Scan for the cell matching the given text and deliver its [x, y] coordinate at center. 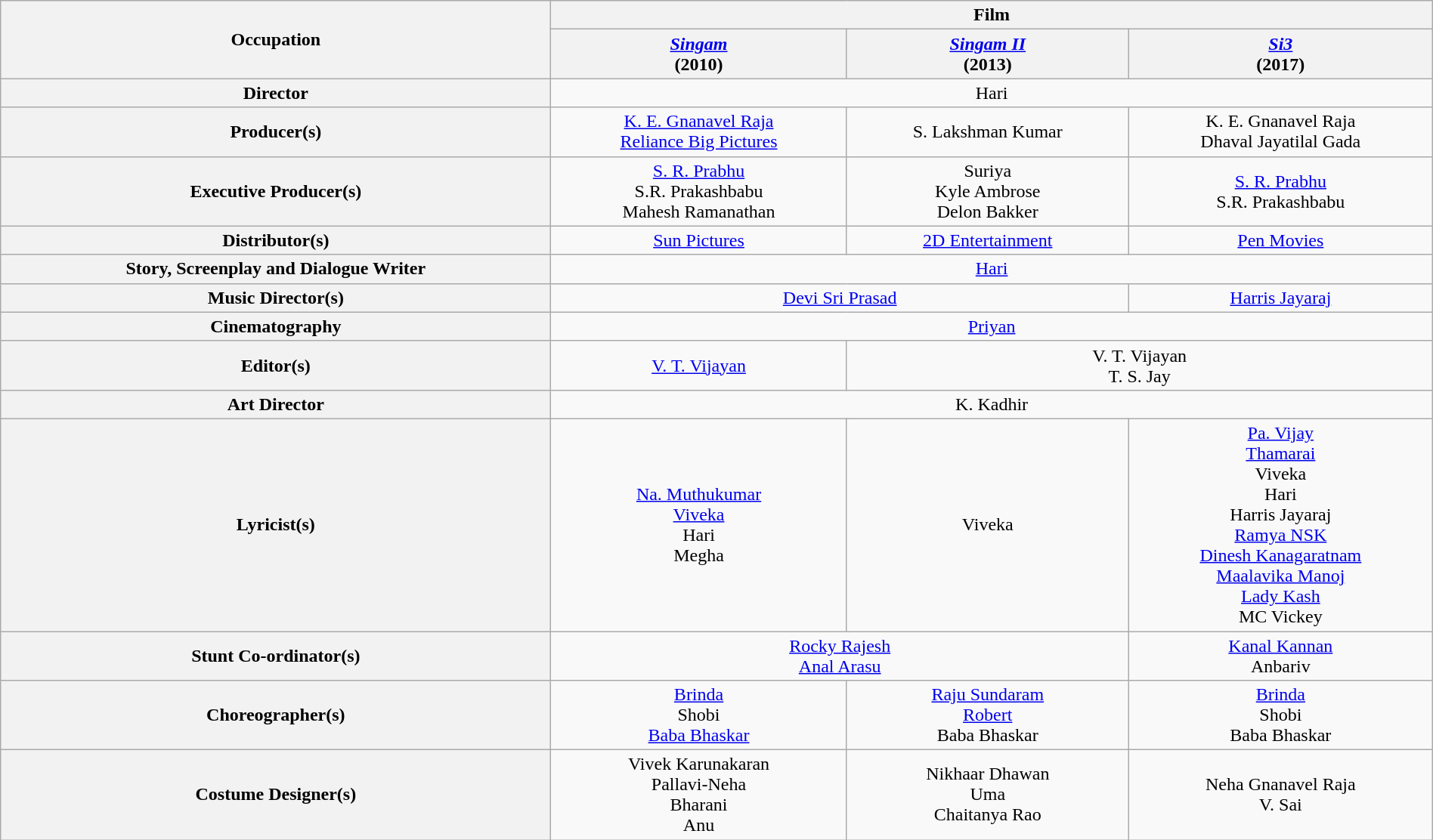
Na. MuthukumarVivekaHariMegha [698, 524]
Rocky RajeshAnal Arasu [840, 656]
Editor(s) [276, 366]
Stunt Co-ordinator(s) [276, 656]
Si3 (2017) [1280, 54]
Film [992, 15]
Singam (2010) [698, 54]
SuriyaKyle AmbroseDelon Bakker [987, 191]
Nikhaar DhawanUmaChaitanya Rao [987, 795]
V. T. Vijayan [698, 366]
Executive Producer(s) [276, 191]
2D Entertainment [987, 240]
Priyan [992, 326]
Music Director(s) [276, 298]
S. R. PrabhuS.R. PrakashbabuMahesh Ramanathan [698, 191]
Kanal KannanAnbariv [1280, 656]
Costume Designer(s) [276, 795]
Choreographer(s) [276, 715]
K. E. Gnanavel RajaDhaval Jayatilal Gada [1280, 131]
Distributor(s) [276, 240]
Vivek KarunakaranPallavi-NehaBharaniAnu [698, 795]
Neha Gnanavel RajaV. Sai [1280, 795]
Story, Screenplay and Dialogue Writer [276, 269]
Singam II (2013) [987, 54]
K. Kadhir [992, 404]
S. Lakshman Kumar [987, 131]
Director [276, 93]
Occupation [276, 39]
S. R. PrabhuS.R. Prakashbabu [1280, 191]
Viveka [987, 524]
Pa. VijayThamaraiVivekaHariHarris JayarajRamya NSKDinesh KanagaratnamMaalavika ManojLady KashMC Vickey [1280, 524]
Producer(s) [276, 131]
V. T. VijayanT. S. Jay [1140, 366]
Cinematography [276, 326]
Lyricist(s) [276, 524]
Sun Pictures [698, 240]
K. E. Gnanavel RajaReliance Big Pictures [698, 131]
Devi Sri Prasad [840, 298]
Harris Jayaraj [1280, 298]
Art Director [276, 404]
Raju SundaramRobertBaba Bhaskar [987, 715]
Pen Movies [1280, 240]
